From the cell containing the given text, extract its center point as (x, y) coordinate. 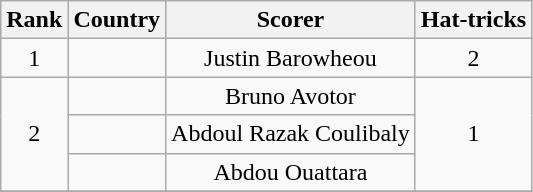
Rank (34, 20)
Hat-tricks (473, 20)
Abdoul Razak Coulibaly (291, 134)
Country (117, 20)
Bruno Avotor (291, 96)
Scorer (291, 20)
Abdou Ouattara (291, 172)
Justin Barowheou (291, 58)
